Search for the cell housing the specified text and yield its [x, y] center coordinate. 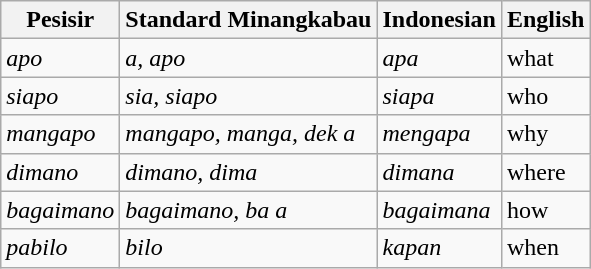
what [545, 58]
when [545, 248]
a, apo [248, 58]
apa [439, 58]
Indonesian [439, 20]
bagaimano, ba a [248, 210]
Standard Minangkabau [248, 20]
dimana [439, 172]
apo [60, 58]
why [545, 134]
English [545, 20]
bilo [248, 248]
dimano [60, 172]
who [545, 96]
mengapa [439, 134]
siapo [60, 96]
mangapo, manga, dek a [248, 134]
bagaimano [60, 210]
siapa [439, 96]
how [545, 210]
sia, siapo [248, 96]
kapan [439, 248]
Pesisir [60, 20]
bagaimana [439, 210]
pabilo [60, 248]
mangapo [60, 134]
dimano, dima [248, 172]
where [545, 172]
